Provide the (x, y) coordinate of the cell's center where the given text is located.  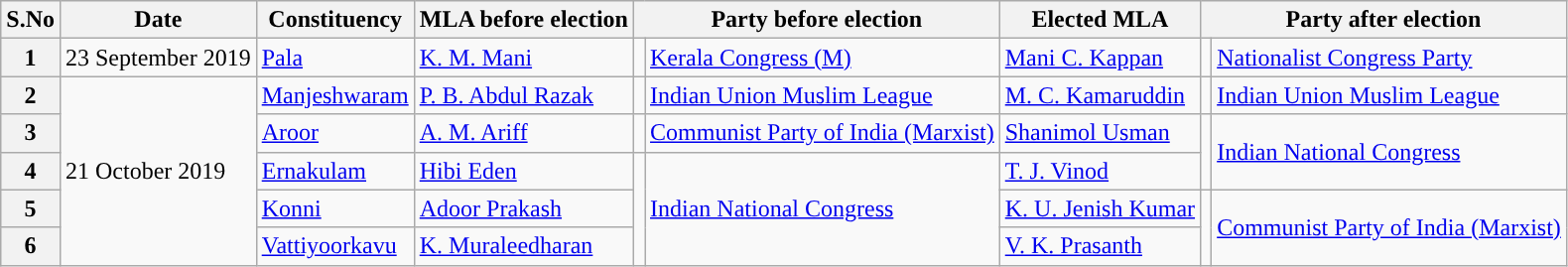
Mani C. Kappan (1100, 58)
K. M. Mani (524, 58)
Manjeshwaram (335, 95)
Party before election (816, 20)
23 September 2019 (158, 58)
21 October 2019 (158, 171)
Shanimol Usman (1100, 133)
3 (31, 133)
Party after election (1383, 20)
2 (31, 95)
Ernakulam (335, 171)
Pala (335, 58)
P. B. Abdul Razak (524, 95)
V. K. Prasanth (1100, 246)
Kerala Congress (M) (823, 58)
1 (31, 58)
Aroor (335, 133)
Konni (335, 208)
M. C. Kamaruddin (1100, 95)
Constituency (335, 20)
A. M. Ariff (524, 133)
K. Muraleedharan (524, 246)
Vattiyoorkavu (335, 246)
K. U. Jenish Kumar (1100, 208)
T. J. Vinod (1100, 171)
4 (31, 171)
Hibi Eden (524, 171)
6 (31, 246)
5 (31, 208)
Date (158, 20)
S.No (31, 20)
Elected MLA (1100, 20)
Nationalist Congress Party (1389, 58)
Adoor Prakash (524, 208)
MLA before election (524, 20)
